Determine the (X, Y) coordinate at the center of the cell enclosing the given text.  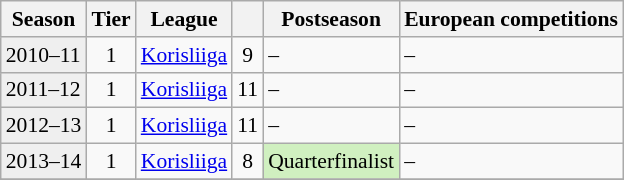
2011–12 (44, 90)
Tier (110, 19)
2013–14 (44, 162)
European competitions (511, 19)
Quarterfinalist (331, 162)
2010–11 (44, 55)
8 (248, 162)
League (184, 19)
Season (44, 19)
9 (248, 55)
Postseason (331, 19)
2012–13 (44, 126)
